Output the [X, Y] coordinate of the center of the cell containing the given text.  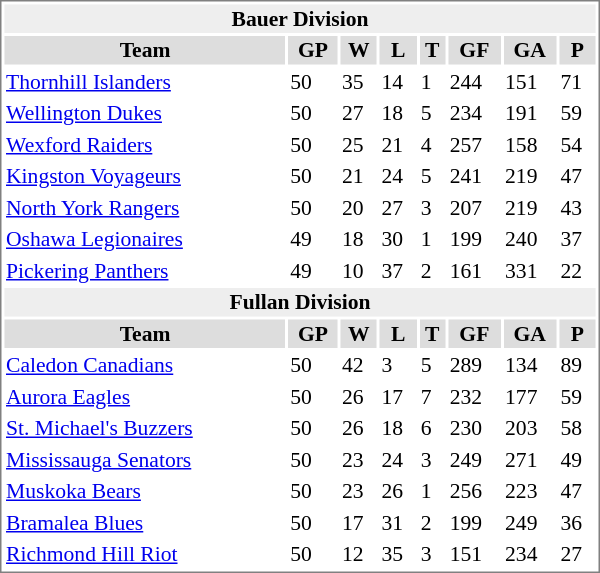
58 [578, 428]
43 [578, 208]
207 [474, 208]
240 [530, 239]
42 [358, 365]
54 [578, 144]
257 [474, 144]
4 [432, 144]
10 [358, 270]
134 [530, 365]
7 [432, 396]
223 [530, 491]
Richmond Hill Riot [144, 554]
Thornhill Islanders [144, 82]
Kingston Voyageurs [144, 176]
271 [530, 460]
289 [474, 365]
158 [530, 144]
256 [474, 491]
30 [398, 239]
Muskoka Bears [144, 491]
232 [474, 396]
Wellington Dukes [144, 113]
36 [578, 522]
331 [530, 270]
14 [398, 82]
191 [530, 113]
177 [530, 396]
Bauer Division [300, 18]
Fullan Division [300, 302]
161 [474, 270]
20 [358, 208]
25 [358, 144]
12 [358, 554]
6 [432, 428]
Caledon Canadians [144, 365]
Bramalea Blues [144, 522]
89 [578, 365]
North York Rangers [144, 208]
244 [474, 82]
203 [530, 428]
Aurora Eagles [144, 396]
22 [578, 270]
241 [474, 176]
71 [578, 82]
Pickering Panthers [144, 270]
230 [474, 428]
Mississauga Senators [144, 460]
Oshawa Legionaires [144, 239]
St. Michael's Buzzers [144, 428]
31 [398, 522]
Wexford Raiders [144, 144]
